Locate the cell with the specified text and output its (x, y) center coordinate. 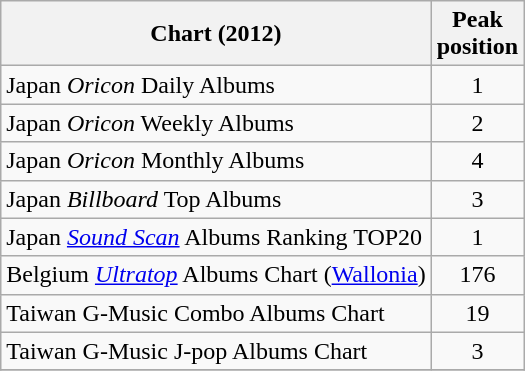
19 (477, 313)
176 (477, 275)
Chart (2012) (216, 34)
Japan Oricon Weekly Albums (216, 123)
Japan Billboard Top Albums (216, 199)
Taiwan G-Music Combo Albums Chart (216, 313)
Japan Oricon Daily Albums (216, 85)
4 (477, 161)
Japan Oricon Monthly Albums (216, 161)
Belgium Ultratop Albums Chart (Wallonia) (216, 275)
Peakposition (477, 34)
Japan Sound Scan Albums Ranking TOP20 (216, 237)
Taiwan G-Music J-pop Albums Chart (216, 351)
2 (477, 123)
